Capture the cell that displays the provided text and extract its (X, Y) central coordinate. 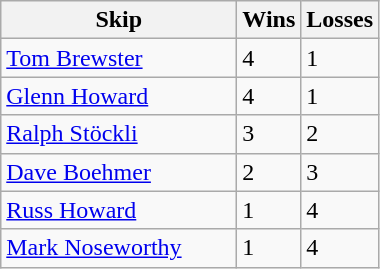
Ralph Stöckli (119, 134)
Mark Noseworthy (119, 248)
Wins (269, 20)
Tom Brewster (119, 58)
Glenn Howard (119, 96)
Russ Howard (119, 210)
Skip (119, 20)
Dave Boehmer (119, 172)
Losses (340, 20)
